Extract the (X, Y) coordinate from the center of the cell holding the provided text.  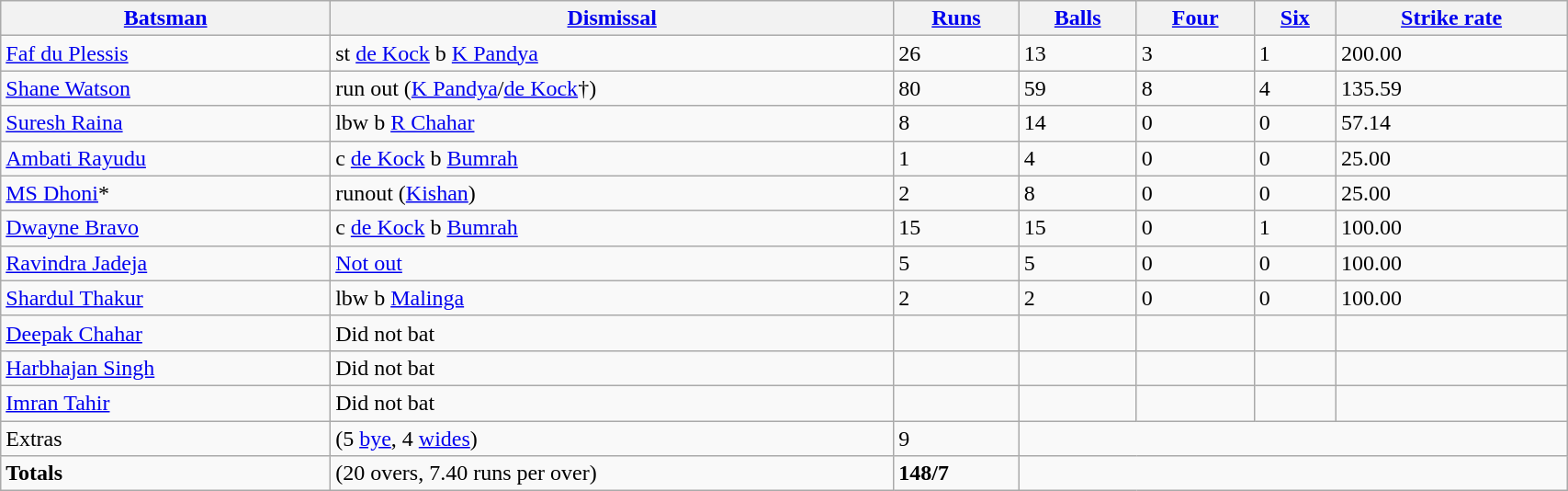
135.59 (1451, 88)
run out (K Pandya/de Kock†) (612, 88)
26 (956, 53)
Faf du Plessis (165, 53)
Imran Tahir (165, 403)
(5 bye, 4 wides) (612, 439)
3 (1195, 53)
9 (956, 439)
Runs (956, 18)
57.14 (1451, 123)
(20 overs, 7.40 runs per over) (612, 474)
13 (1077, 53)
lbw b R Chahar (612, 123)
148/7 (956, 474)
Four (1195, 18)
MS Dhoni* (165, 193)
Shane Watson (165, 88)
Dismissal (612, 18)
Extras (165, 439)
Deepak Chahar (165, 333)
200.00 (1451, 53)
lbw b Malinga (612, 298)
Shardul Thakur (165, 298)
80 (956, 88)
Suresh Raina (165, 123)
Not out (612, 263)
Balls (1077, 18)
Batsman (165, 18)
Six (1295, 18)
st de Kock b K Pandya (612, 53)
Harbhajan Singh (165, 368)
runout (Kishan) (612, 193)
Ambati Rayudu (165, 158)
59 (1077, 88)
Totals (165, 474)
Dwayne Bravo (165, 228)
Strike rate (1451, 18)
14 (1077, 123)
Ravindra Jadeja (165, 263)
